Detect which cell encompasses the target text, then output its (x, y) center coordinate. 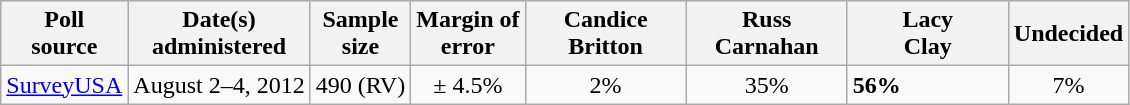
LacyClay (928, 34)
Pollsource (64, 34)
August 2–4, 2012 (219, 85)
35% (766, 85)
SurveyUSA (64, 85)
RussCarnahan (766, 34)
490 (RV) (360, 85)
Date(s)administered (219, 34)
Samplesize (360, 34)
Undecided (1068, 34)
2% (606, 85)
56% (928, 85)
CandiceBritton (606, 34)
Margin oferror (468, 34)
7% (1068, 85)
± 4.5% (468, 85)
